For the text-containing cell, return its midpoint in (X, Y) coordinate format. 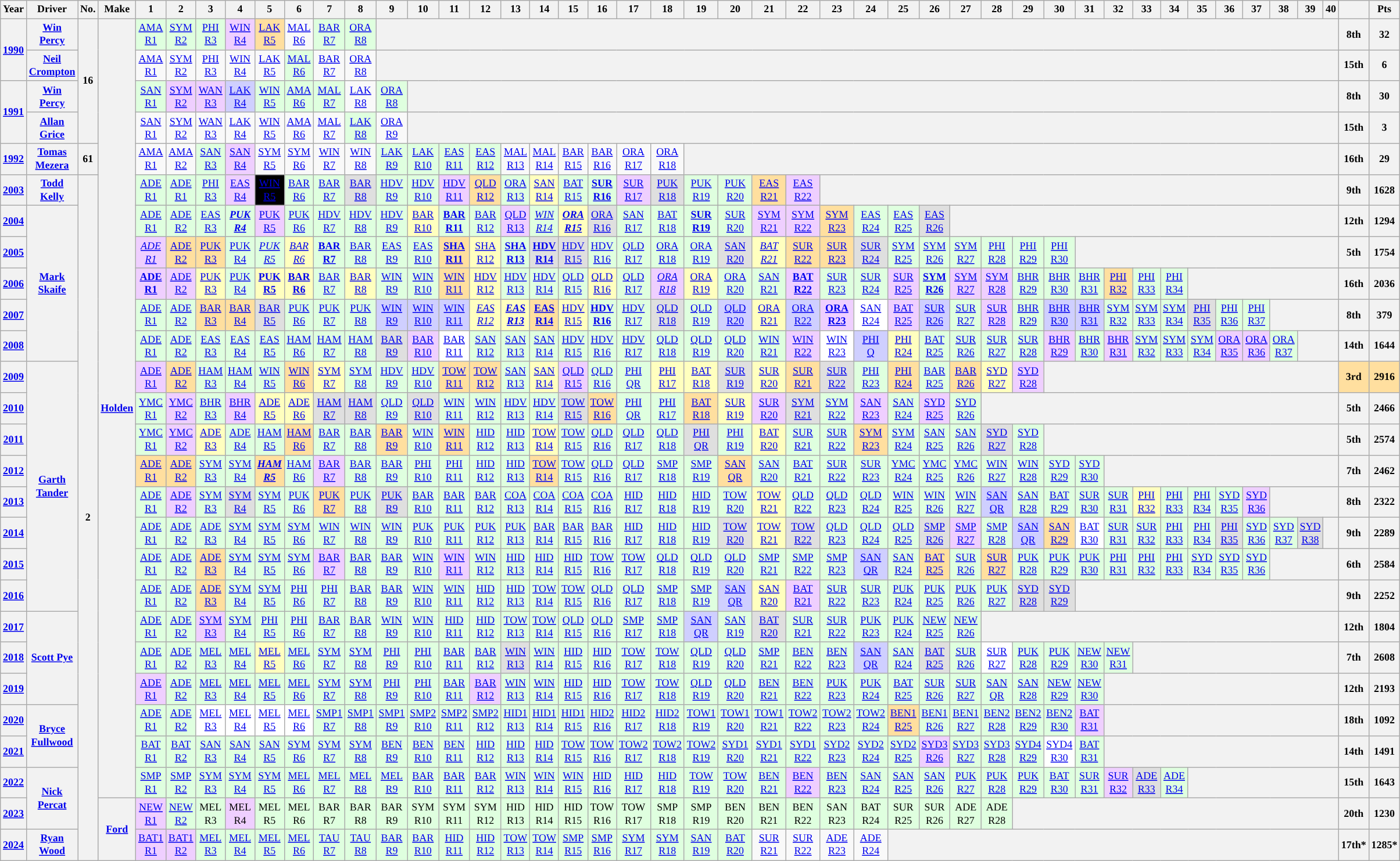
1628 (1384, 190)
MALR14 (545, 159)
WINR15 (573, 783)
21 (769, 9)
4 (241, 9)
PHIR30 (1059, 253)
AMAR2 (181, 159)
TOW2R22 (803, 720)
2023 (14, 814)
PUKR11 (454, 533)
7 (330, 9)
TOW2R18 (667, 751)
38 (1283, 9)
WINR28 (1028, 471)
ADER6 (299, 408)
23 (837, 9)
SYDR37 (1283, 533)
BATR1 (151, 751)
1990 (14, 50)
SMPR2 (181, 783)
10 (423, 9)
TOW1R21 (769, 720)
EASR22 (803, 190)
YMCR24 (903, 471)
NEWR26 (966, 627)
2003 (14, 190)
2016 (14, 595)
EASR11 (454, 159)
BATR29 (1059, 502)
BARR5 (270, 315)
SURR16 (602, 190)
PHIR37 (1256, 315)
SYDR34 (1202, 564)
Holden (117, 408)
PHIR7 (330, 595)
ORAR15 (573, 221)
1230 (1384, 814)
PHIQ (871, 346)
PHIR5 (270, 627)
Ryan Wood (52, 845)
NEWR1 (151, 814)
2010 (14, 408)
8 (360, 9)
SYD2R25 (903, 751)
1294 (1384, 221)
ADER28 (997, 814)
379 (1384, 315)
ADER27 (966, 814)
ADER5 (270, 408)
WINR22 (803, 346)
TAUR7 (330, 845)
MELR8 (360, 783)
33 (1147, 9)
2017 (14, 627)
SYD3R28 (997, 751)
SANR21 (769, 284)
PHIR31 (1118, 564)
2036 (1384, 284)
ORAR16 (602, 221)
2019 (14, 689)
PUKR19 (701, 190)
2009 (14, 377)
1092 (1384, 720)
ORAR35 (1230, 346)
37 (1256, 9)
SMPR16 (602, 845)
2021 (14, 751)
9 (392, 9)
EASR14 (545, 315)
PHIR19 (735, 440)
2020 (14, 720)
ORAR9 (392, 128)
Make (117, 9)
PHIR11 (454, 471)
BENR9 (392, 751)
Year (14, 9)
SMPR26 (934, 533)
COAR16 (602, 502)
SYMR28 (997, 284)
QLDR22 (803, 502)
1991 (14, 112)
NEWR29 (1059, 689)
SYD2R23 (837, 751)
3rd (1354, 377)
2011 (14, 440)
Bryce Fullwood (52, 736)
SYD1R21 (769, 751)
LAKR9 (392, 159)
HAMR4 (241, 377)
HDVR11 (454, 190)
20 (735, 9)
BARR25 (934, 377)
26 (934, 9)
QLDR13 (515, 221)
2008 (14, 346)
61 (88, 159)
Scott Pye (52, 658)
1992 (14, 159)
SMPR1 (151, 783)
Pts (1384, 9)
SHAR11 (454, 253)
WINR23 (837, 346)
2916 (1384, 377)
QLDR12 (485, 190)
BENR11 (454, 751)
ADER33 (1147, 783)
SYD3R27 (966, 751)
11 (454, 9)
BARR26 (966, 377)
NEWR2 (181, 814)
SHAR12 (485, 253)
2022 (14, 783)
PUKR10 (423, 533)
SYDR26 (966, 408)
BEN2R28 (997, 720)
BEN2R30 (1059, 720)
SHAR13 (515, 253)
PUKR26 (966, 595)
ORAR23 (837, 315)
1754 (1384, 253)
LAKR10 (423, 159)
PUKR25 (934, 595)
PHIR23 (871, 377)
Garth Tander (52, 486)
TAUR8 (360, 845)
EASR5 (270, 346)
SMP2R12 (485, 720)
ORAR37 (1283, 346)
HDVR12 (485, 284)
SMPR23 (837, 564)
SMPR22 (803, 564)
SANR12 (485, 346)
1643 (1384, 783)
BENR20 (735, 814)
BARR3 (210, 315)
QLDR10 (423, 408)
SYD4R29 (1028, 751)
SMPR17 (633, 627)
2289 (1384, 533)
Allan Grice (52, 128)
BAT1R2 (181, 845)
17 (633, 9)
COAR14 (545, 502)
BATR15 (573, 190)
Driver (52, 9)
QLDR25 (903, 533)
HID2R16 (602, 720)
YMCR26 (966, 471)
SYMR17 (633, 845)
SYMR11 (454, 814)
WINR21 (769, 346)
BEN1R26 (934, 720)
SYD4R30 (1059, 751)
BENR10 (423, 751)
1285* (1384, 845)
EASR26 (934, 221)
19 (701, 9)
HID2R17 (633, 720)
TOWR19 (701, 783)
PHIR36 (1230, 315)
24 (871, 9)
ADER23 (837, 845)
35 (1202, 9)
2466 (1384, 408)
1644 (1384, 346)
BEN2R29 (1028, 720)
PHIR29 (1028, 253)
PUKR9 (392, 502)
BHRR4 (241, 408)
HDVR7 (330, 221)
Mark Skaife (52, 284)
COAR13 (515, 502)
5 (270, 9)
2004 (14, 221)
SANR17 (633, 221)
Todd Kelly (52, 190)
15 (573, 9)
HID2R18 (667, 720)
2015 (14, 564)
BARR4 (241, 315)
PUKR20 (735, 190)
PHIR28 (997, 253)
TOW2R19 (701, 751)
HID1R15 (573, 720)
SYMR25 (903, 253)
BATR2 (181, 751)
SMP2R10 (423, 720)
TOWR12 (485, 377)
ORAR22 (803, 315)
SMP1R7 (330, 720)
SYMR24 (903, 440)
22 (803, 9)
TOW2R24 (871, 720)
WINR25 (903, 502)
HID1R13 (515, 720)
MALR13 (515, 159)
Ford (117, 830)
TOWR11 (454, 377)
COAR15 (573, 502)
TOW2R17 (633, 751)
SYD1R20 (735, 751)
TOWR22 (803, 533)
2462 (1384, 471)
SYD2R24 (871, 751)
SANR29 (1059, 533)
SMPR28 (997, 533)
18 (667, 9)
SYMR18 (667, 845)
SYD1R22 (803, 751)
SYD3R26 (934, 751)
BATR24 (871, 814)
SMP1R9 (392, 720)
SYDR30 (1090, 471)
36 (1230, 9)
SANR5 (270, 751)
18th (1354, 720)
40 (1331, 9)
SMPR15 (573, 845)
1 (151, 9)
TOW1R20 (735, 720)
SMP1R8 (360, 720)
ORAR21 (769, 315)
Neil Crompton (52, 66)
BHRR3 (210, 408)
2006 (14, 284)
EASR13 (515, 315)
HDVR8 (360, 221)
BEN1R25 (903, 720)
20th (1354, 814)
QLDR9 (392, 408)
SYDR38 (1310, 533)
ORAR36 (1256, 346)
EASR21 (769, 190)
ADER4 (241, 440)
34 (1175, 9)
ADER24 (871, 845)
17th* (1354, 845)
BATR22 (803, 284)
NEWR25 (934, 627)
HID1R14 (545, 720)
2608 (1384, 658)
1804 (1384, 627)
EASR25 (903, 221)
BEN1R27 (966, 720)
No. (88, 9)
PUKR13 (515, 533)
MELR7 (330, 783)
2584 (1384, 564)
EASR24 (871, 221)
SMP2R11 (454, 720)
2012 (14, 471)
PUKR12 (485, 533)
2252 (1384, 595)
YMCR25 (934, 471)
31 (1090, 9)
2013 (14, 502)
ORAR13 (515, 190)
39 (1310, 9)
25 (903, 9)
EASR9 (392, 253)
PUKR30 (1090, 564)
2193 (1384, 689)
TOW1R19 (701, 720)
HAMR3 (210, 377)
2014 (14, 533)
ORAR20 (735, 284)
BAT1R1 (151, 845)
27 (966, 9)
Tomas Mezera (52, 159)
WINR6 (299, 377)
SURR30 (1090, 502)
2574 (1384, 440)
SYMR12 (485, 814)
2007 (14, 315)
ORAR17 (633, 159)
28 (997, 9)
12 (485, 9)
NEWR31 (1118, 658)
SYMR10 (423, 814)
14 (545, 9)
2018 (14, 658)
SMPR27 (966, 533)
2005 (14, 253)
13 (515, 9)
TOW2R23 (837, 720)
ADER34 (1175, 783)
EASR10 (423, 253)
Nick Percat (52, 798)
SURR17 (633, 190)
6th (1354, 564)
PUKR18 (667, 190)
SYDR25 (934, 408)
1491 (1384, 751)
2024 (14, 845)
2322 (1384, 502)
WINR26 (934, 502)
BARR14 (545, 533)
MELR9 (392, 783)
